Scan for the cell matching the given text and deliver its [X, Y] coordinate at center. 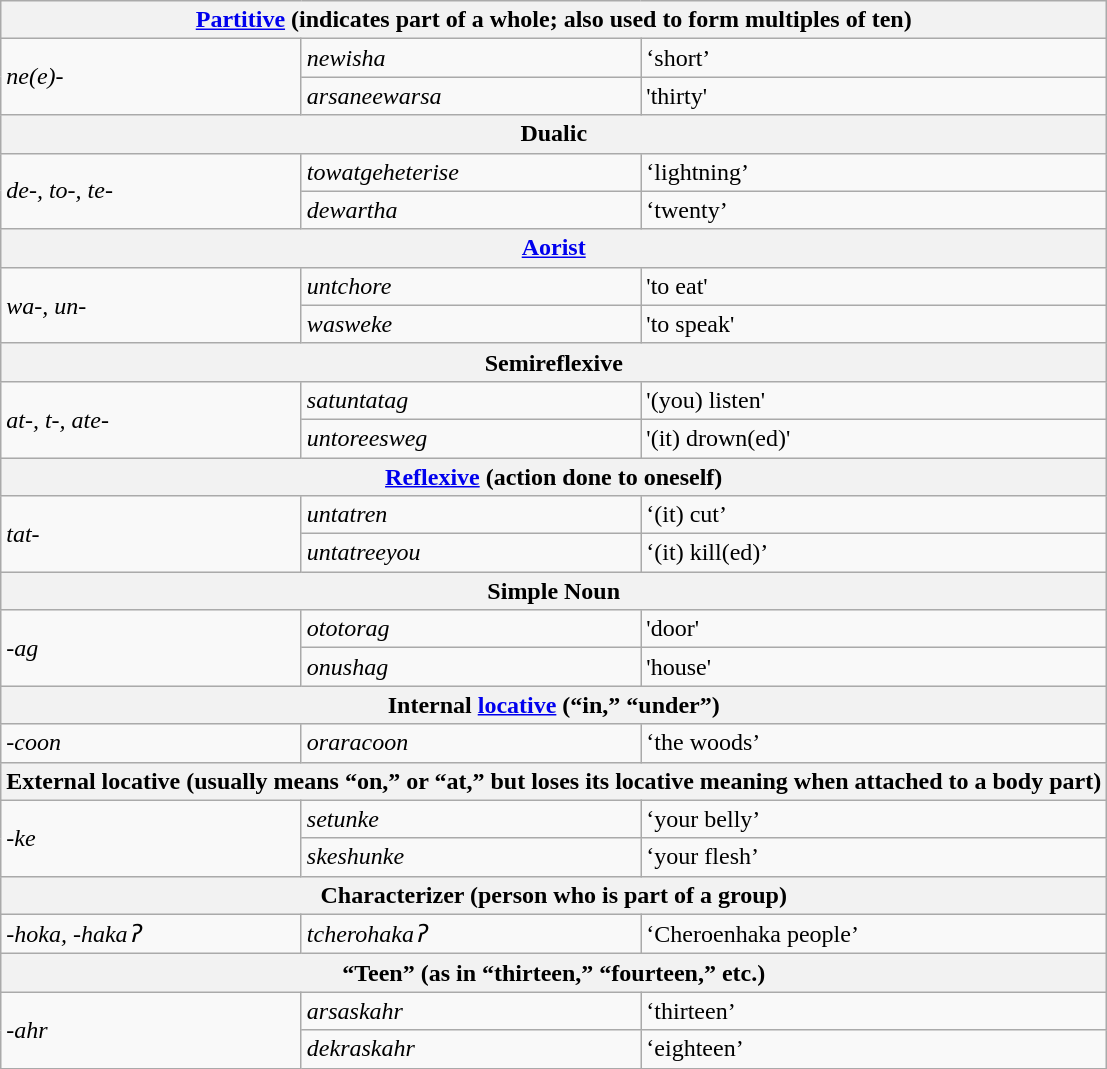
-ag [152, 648]
Semireflexive [554, 362]
'to eat' [874, 286]
untatren [470, 515]
-ahr [152, 1030]
‘Cheroenhaka people’ [874, 934]
untoreesweg [470, 438]
tcherohakaʔ [470, 934]
untatreeyou [470, 553]
dewartha [470, 210]
Reflexive (action done to oneself) [554, 477]
‘your belly’ [874, 819]
‘short’ [874, 58]
Characterizer (person who is part of a group) [554, 895]
‘(it) cut’ [874, 515]
Internal locative (“in,” “under”) [554, 705]
Partitive (indicates part of a whole; also used to form multiples of ten) [554, 20]
arsaskahr [470, 1011]
setunke [470, 819]
wa-, un- [152, 305]
'to speak' [874, 324]
wasweke [470, 324]
-coon [152, 743]
Aorist [554, 248]
'thirty' [874, 96]
Dualic [554, 134]
onushag [470, 667]
dekraskahr [470, 1049]
untchore [470, 286]
tat- [152, 534]
‘twenty’ [874, 210]
-hoka, -hakaʔ [152, 934]
‘lightning’ [874, 172]
ne(e)- [152, 77]
towatgeheterise [470, 172]
satuntatag [470, 400]
'door' [874, 629]
newisha [470, 58]
at-, t-, ate- [152, 419]
oraracoon [470, 743]
Simple Noun [554, 591]
‘thirteen’ [874, 1011]
'(you) listen' [874, 400]
‘eighteen’ [874, 1049]
External locative (usually means “on,” or “at,” but loses its locative meaning when attached to a body part) [554, 781]
'(it) drown(ed)' [874, 438]
skeshunke [470, 857]
'house' [874, 667]
ototorag [470, 629]
de-, to-, te- [152, 191]
-ke [152, 838]
‘your flesh’ [874, 857]
“Teen” (as in “thirteen,” “fourteen,” etc.) [554, 973]
‘(it) kill(ed)’ [874, 553]
arsaneewarsa [470, 96]
‘the woods’ [874, 743]
